Output the [x, y] coordinate of the center of the cell containing the given text.  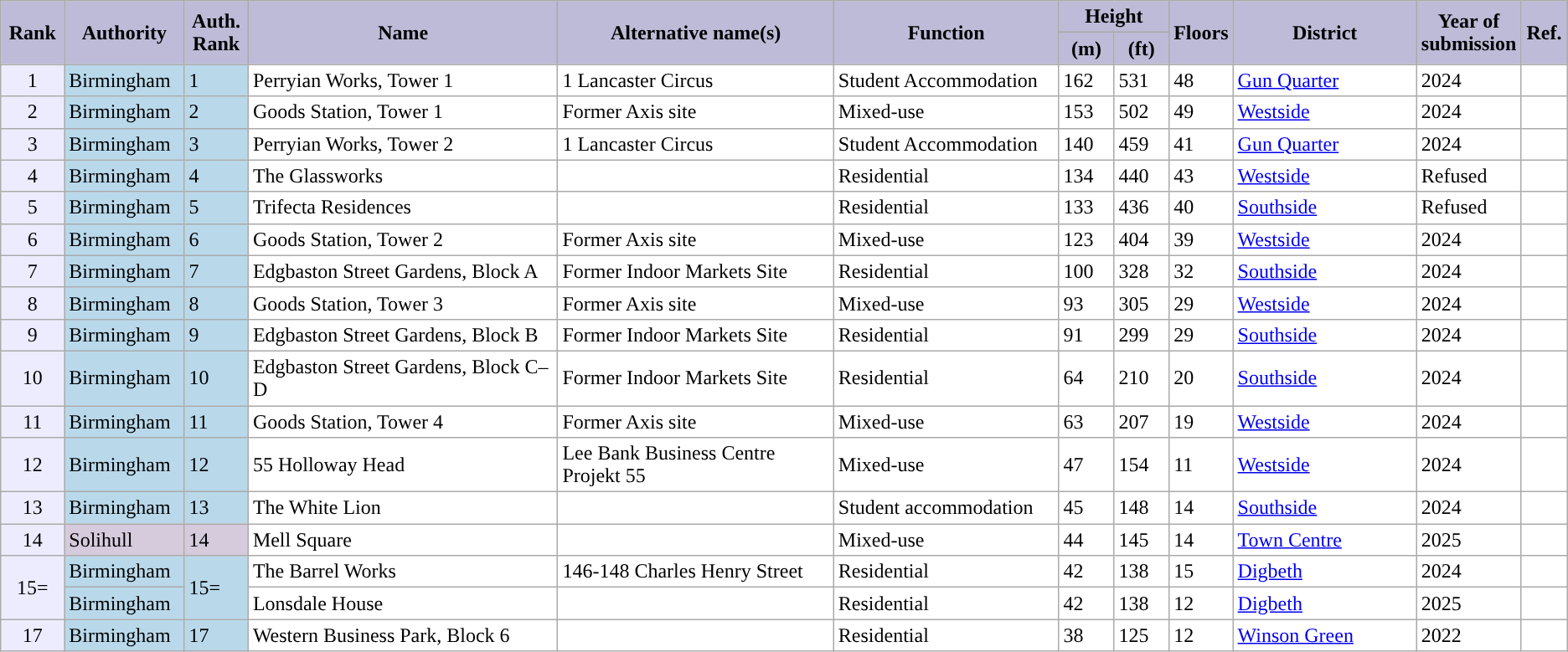
145 [1142, 540]
134 [1086, 176]
Height [1114, 17]
47 [1086, 465]
Function [946, 33]
48 [1201, 80]
Ref. [1545, 33]
Winson Green [1325, 635]
20 [1201, 378]
Solihull [124, 540]
Trifecta Residences [403, 208]
38 [1086, 635]
Western Business Park, Block 6 [403, 635]
140 [1086, 144]
40 [1201, 208]
148 [1142, 508]
207 [1142, 421]
162 [1086, 80]
32 [1201, 271]
Edgbaston Street Gardens, Block A [403, 271]
Name [403, 33]
19 [1201, 421]
Goods Station, Tower 1 [403, 112]
Auth. Rank [216, 33]
The White Lion [403, 508]
299 [1142, 335]
64 [1086, 378]
146-148 Charles Henry Street [695, 572]
43 [1201, 176]
153 [1086, 112]
2022 [1468, 635]
531 [1142, 80]
154 [1142, 465]
Student accommodation [946, 508]
15 [1201, 572]
502 [1142, 112]
63 [1086, 421]
49 [1201, 112]
The Glassworks [403, 176]
(m) [1086, 49]
Edgbaston Street Gardens, Block C–D [403, 378]
Lee Bank Business Centre Projekt 55 [695, 465]
125 [1142, 635]
Mell Square [403, 540]
Authority [124, 33]
District [1325, 33]
39 [1201, 239]
91 [1086, 335]
Lonsdale House [403, 603]
133 [1086, 208]
55 Holloway Head [403, 465]
123 [1086, 239]
Edgbaston Street Gardens, Block B [403, 335]
305 [1142, 303]
Goods Station, Tower 4 [403, 421]
Town Centre [1325, 540]
44 [1086, 540]
Alternative name(s) [695, 33]
Year of submission [1468, 33]
Rank [33, 33]
100 [1086, 271]
210 [1142, 378]
45 [1086, 508]
41 [1201, 144]
Goods Station, Tower 2 [403, 239]
440 [1142, 176]
459 [1142, 144]
328 [1142, 271]
Perryian Works, Tower 2 [403, 144]
The Barrel Works [403, 572]
436 [1142, 208]
(ft) [1142, 49]
Floors [1201, 33]
93 [1086, 303]
Goods Station, Tower 3 [403, 303]
Perryian Works, Tower 1 [403, 80]
404 [1142, 239]
